Return [X, Y] of the center of cell containing provided text 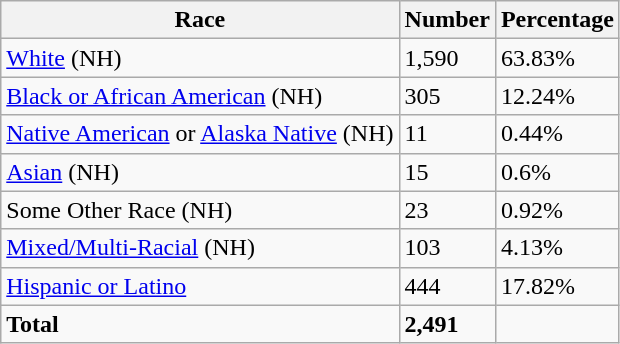
63.83% [557, 58]
4.13% [557, 248]
Total [200, 324]
Race [200, 20]
2,491 [447, 324]
0.44% [557, 134]
Some Other Race (NH) [200, 210]
Hispanic or Latino [200, 286]
0.6% [557, 172]
Percentage [557, 20]
103 [447, 248]
Asian (NH) [200, 172]
23 [447, 210]
Number [447, 20]
15 [447, 172]
Black or African American (NH) [200, 96]
Native American or Alaska Native (NH) [200, 134]
17.82% [557, 286]
White (NH) [200, 58]
11 [447, 134]
1,590 [447, 58]
Mixed/Multi-Racial (NH) [200, 248]
305 [447, 96]
444 [447, 286]
0.92% [557, 210]
12.24% [557, 96]
